For the text-containing cell, return its midpoint in [x, y] coordinate format. 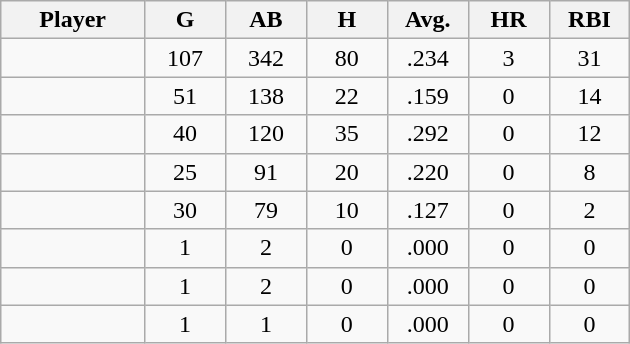
51 [186, 96]
79 [266, 210]
H [346, 20]
31 [590, 58]
.159 [428, 96]
107 [186, 58]
.234 [428, 58]
HR [508, 20]
12 [590, 134]
22 [346, 96]
Player [73, 20]
8 [590, 172]
14 [590, 96]
30 [186, 210]
91 [266, 172]
35 [346, 134]
3 [508, 58]
25 [186, 172]
40 [186, 134]
138 [266, 96]
.127 [428, 210]
20 [346, 172]
342 [266, 58]
G [186, 20]
10 [346, 210]
.292 [428, 134]
80 [346, 58]
AB [266, 20]
120 [266, 134]
RBI [590, 20]
Avg. [428, 20]
.220 [428, 172]
